Search for the cell housing the specified text and yield its [X, Y] center coordinate. 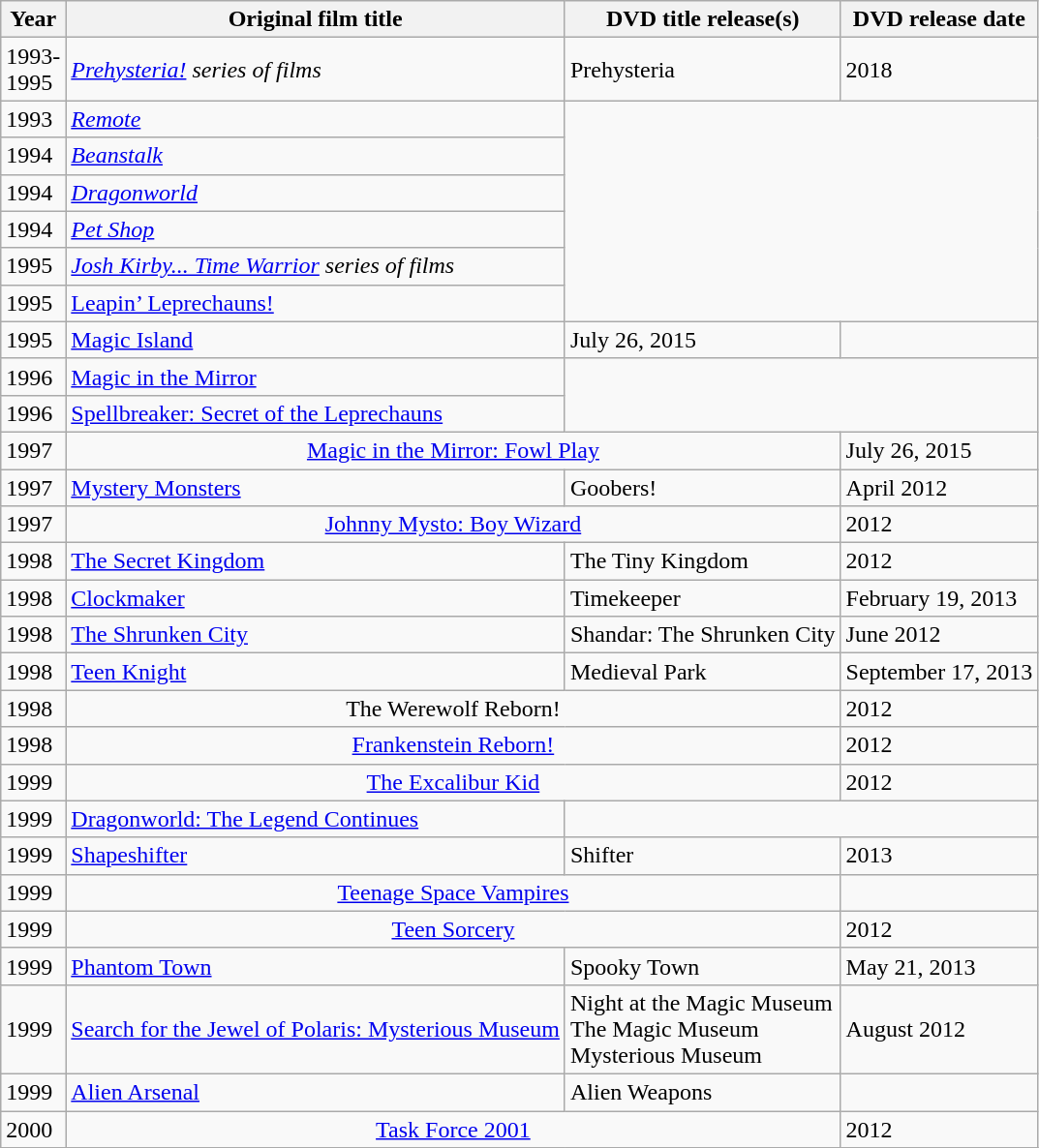
Teen Sorcery [453, 929]
Alien Arsenal [316, 1092]
2013 [939, 856]
Goobers! [703, 487]
Prehysteria! series of films [316, 70]
Dragonworld [316, 193]
Beanstalk [316, 156]
Remote [316, 119]
Prehysteria [703, 70]
Magic Island [316, 340]
Johnny Mysto: Boy Wizard [453, 525]
Dragonworld: The Legend Continues [316, 819]
The Shrunken City [316, 635]
The Tiny Kingdom [703, 561]
Pet Shop [316, 229]
August 2012 [939, 1029]
Shandar: The Shrunken City [703, 635]
Teenage Space Vampires [453, 892]
February 19, 2013 [939, 598]
April 2012 [939, 487]
Spooky Town [703, 966]
Teen Knight [316, 672]
May 21, 2013 [939, 966]
Josh Kirby... Time Warrior series of films [316, 266]
1993 [33, 119]
Frankenstein Reborn! [453, 745]
Original film title [316, 19]
Spellbreaker: Secret of the Leprechauns [316, 413]
Phantom Town [316, 966]
Shapeshifter [316, 856]
Alien Weapons [703, 1092]
2000 [33, 1130]
The Secret Kingdom [316, 561]
DVD title release(s) [703, 19]
Mystery Monsters [316, 487]
Leapin’ Leprechauns! [316, 303]
Task Force 2001 [453, 1130]
The Excalibur Kid [453, 782]
Shifter [703, 856]
Clockmaker [316, 598]
2018 [939, 70]
Year [33, 19]
September 17, 2013 [939, 672]
1993-1995 [33, 70]
Magic in the Mirror [316, 377]
Timekeeper [703, 598]
The Werewolf Reborn! [453, 709]
Medieval Park [703, 672]
Night at the Magic Museum The Magic Museum Mysterious Museum [703, 1029]
Search for the Jewel of Polaris: Mysterious Museum [316, 1029]
Magic in the Mirror: Fowl Play [453, 450]
DVD release date [939, 19]
June 2012 [939, 635]
